Identify which cell holds the provided text, then report its (X, Y) central coordinate. 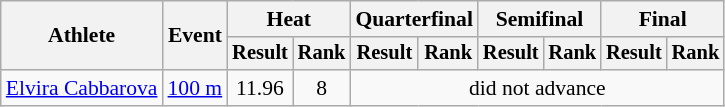
Heat (288, 19)
Quarterfinal (414, 19)
Semifinal (540, 19)
11.96 (260, 88)
8 (322, 88)
did not advance (537, 88)
Elvira Cabbarova (82, 88)
Event (196, 36)
100 m (196, 88)
Final (662, 19)
Athlete (82, 36)
